Determine the [X, Y] coordinate at the center of the cell enclosing the given text.  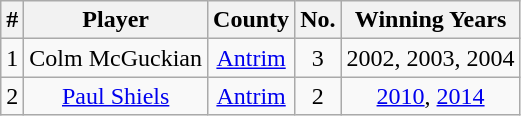
Paul Shiels [116, 96]
Player [116, 20]
Colm McGuckian [116, 58]
# [12, 20]
No. [318, 20]
Winning Years [430, 20]
2010, 2014 [430, 96]
3 [318, 58]
1 [12, 58]
County [252, 20]
2002, 2003, 2004 [430, 58]
